Return (x, y) of the center of cell containing provided text 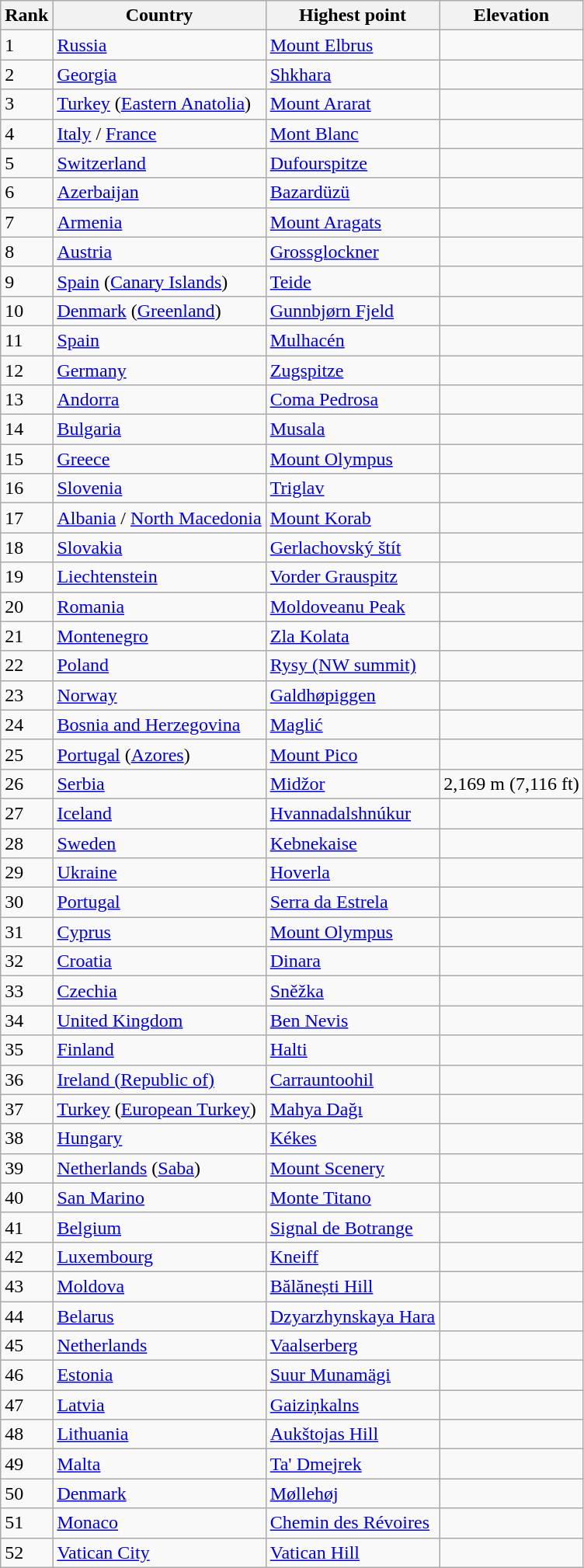
Mount Aragats (353, 222)
26 (26, 784)
Montenegro (159, 636)
Aukštojas Hill (353, 1434)
Mount Korab (353, 518)
Turkey (Eastern Anatolia) (159, 104)
15 (26, 459)
2 (26, 75)
Slovakia (159, 548)
Mount Pico (353, 754)
42 (26, 1257)
Mount Ararat (353, 104)
Czechia (159, 991)
Denmark (159, 1493)
Bazardüzü (353, 193)
Halti (353, 1050)
21 (26, 636)
Monte Titano (353, 1198)
Ta' Dmejrek (353, 1464)
31 (26, 932)
12 (26, 370)
35 (26, 1050)
Italy / France (159, 134)
33 (26, 991)
39 (26, 1168)
Latvia (159, 1405)
49 (26, 1464)
Portugal (159, 902)
Zla Kolata (353, 636)
Mount Elbrus (353, 45)
Signal de Botrange (353, 1227)
Vorder Grauspitz (353, 577)
36 (26, 1080)
50 (26, 1493)
Switzerland (159, 163)
Bulgaria (159, 429)
Dufourspitze (353, 163)
Gunnbjørn Fjeld (353, 311)
Hvannadalshnúkur (353, 813)
28 (26, 843)
Sněžka (353, 991)
Monaco (159, 1523)
20 (26, 607)
Midžor (353, 784)
Triglav (353, 488)
Albania / North Macedonia (159, 518)
Croatia (159, 961)
52 (26, 1552)
9 (26, 281)
Serra da Estrela (353, 902)
Gerlachovský štít (353, 548)
Vatican Hill (353, 1552)
Mahya Dağı (353, 1109)
Musala (353, 429)
Liechtenstein (159, 577)
Moldova (159, 1286)
Andorra (159, 400)
Mount Scenery (353, 1168)
Iceland (159, 813)
Galdhøpiggen (353, 695)
Rysy (NW summit) (353, 666)
8 (26, 252)
Luxembourg (159, 1257)
51 (26, 1523)
27 (26, 813)
16 (26, 488)
6 (26, 193)
Cyprus (159, 932)
13 (26, 400)
Suur Munamägi (353, 1375)
Bălănești Hill (353, 1286)
Vatican City (159, 1552)
United Kingdom (159, 1020)
Germany (159, 370)
Grossglockner (353, 252)
5 (26, 163)
Austria (159, 252)
Slovenia (159, 488)
43 (26, 1286)
29 (26, 873)
24 (26, 725)
22 (26, 666)
17 (26, 518)
Maglić (353, 725)
2,169 m (7,116 ft) (511, 784)
41 (26, 1227)
Netherlands (Saba) (159, 1168)
10 (26, 311)
Estonia (159, 1375)
34 (26, 1020)
7 (26, 222)
Ireland (Republic of) (159, 1080)
Vaalserberg (353, 1346)
25 (26, 754)
Georgia (159, 75)
Mulhacén (353, 340)
Rank (26, 16)
30 (26, 902)
Serbia (159, 784)
Belgium (159, 1227)
San Marino (159, 1198)
40 (26, 1198)
1 (26, 45)
Bosnia and Herzegovina (159, 725)
11 (26, 340)
Chemin des Révoires (353, 1523)
32 (26, 961)
Greece (159, 459)
Dinara (353, 961)
Denmark (Greenland) (159, 311)
Zugspitze (353, 370)
23 (26, 695)
Spain (Canary Islands) (159, 281)
Shkhara (353, 75)
Spain (159, 340)
Elevation (511, 16)
Teide (353, 281)
Kneiff (353, 1257)
Moldoveanu Peak (353, 607)
19 (26, 577)
Belarus (159, 1316)
Portugal (Azores) (159, 754)
46 (26, 1375)
Kebnekaise (353, 843)
Mont Blanc (353, 134)
4 (26, 134)
Highest point (353, 16)
18 (26, 548)
Carrauntoohil (353, 1080)
Hungary (159, 1139)
44 (26, 1316)
Kékes (353, 1139)
Netherlands (159, 1346)
Romania (159, 607)
Coma Pedrosa (353, 400)
Lithuania (159, 1434)
Ben Nevis (353, 1020)
Sweden (159, 843)
Russia (159, 45)
Turkey (European Turkey) (159, 1109)
Norway (159, 695)
3 (26, 104)
47 (26, 1405)
48 (26, 1434)
38 (26, 1139)
Country (159, 16)
Ukraine (159, 873)
14 (26, 429)
Gaiziņkalns (353, 1405)
Finland (159, 1050)
45 (26, 1346)
Azerbaijan (159, 193)
Armenia (159, 222)
Hoverla (353, 873)
Møllehøj (353, 1493)
37 (26, 1109)
Malta (159, 1464)
Dzyarzhynskaya Hara (353, 1316)
Poland (159, 666)
